Find where the given text appears and provide that cell's center as [x, y] coordinate. 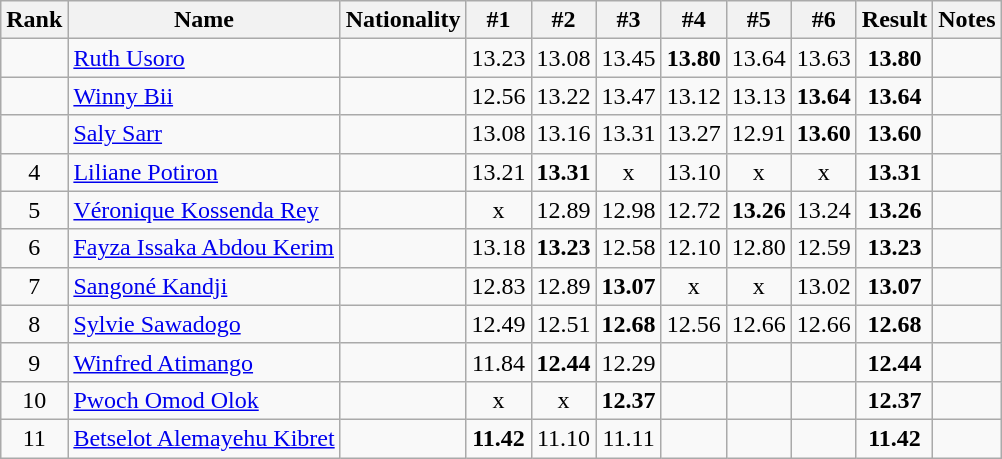
Name [204, 20]
13.27 [694, 134]
Liliane Potiron [204, 172]
11.11 [628, 438]
Betselot Alemayehu Kibret [204, 438]
12.98 [628, 210]
Pwoch Omod Olok [204, 400]
12.29 [628, 362]
12.59 [824, 248]
13.02 [824, 286]
10 [34, 400]
#4 [694, 20]
Sylvie Sawadogo [204, 324]
12.80 [758, 248]
7 [34, 286]
Véronique Kossenda Rey [204, 210]
13.22 [564, 96]
Fayza Issaka Abdou Kerim [204, 248]
#6 [824, 20]
4 [34, 172]
13.63 [824, 58]
Winny Bii [204, 96]
13.45 [628, 58]
12.72 [694, 210]
13.47 [628, 96]
#1 [498, 20]
13.13 [758, 96]
12.83 [498, 286]
13.18 [498, 248]
Notes [967, 20]
Nationality [403, 20]
11.10 [564, 438]
12.58 [628, 248]
#5 [758, 20]
11 [34, 438]
Result [894, 20]
Winfred Atimango [204, 362]
13.24 [824, 210]
5 [34, 210]
13.21 [498, 172]
12.10 [694, 248]
12.91 [758, 134]
8 [34, 324]
12.49 [498, 324]
11.84 [498, 362]
#2 [564, 20]
13.10 [694, 172]
12.51 [564, 324]
Sangoné Kandji [204, 286]
6 [34, 248]
#3 [628, 20]
13.12 [694, 96]
Rank [34, 20]
13.16 [564, 134]
Ruth Usoro [204, 58]
Saly Sarr [204, 134]
9 [34, 362]
